Extract the [x, y] coordinate from the center of the cell holding the provided text.  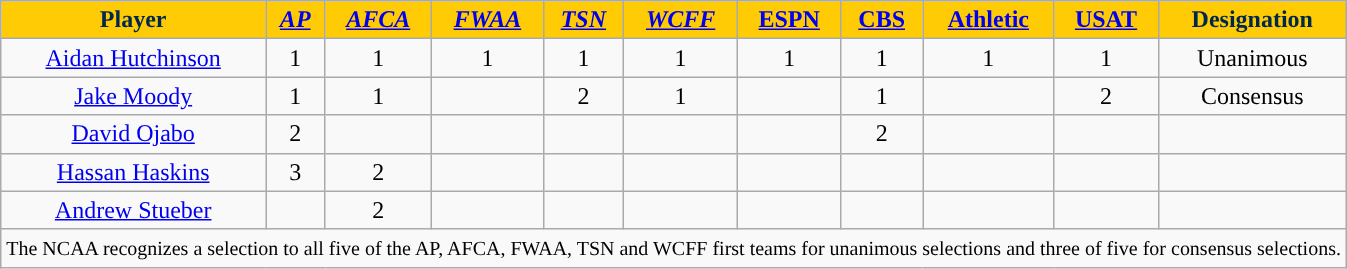
Jake Moody [134, 96]
Designation [1252, 20]
Athletic [988, 20]
AFCA [378, 20]
Unanimous [1252, 58]
TSN [583, 20]
WCFF [680, 20]
Hassan Haskins [134, 172]
David Ojabo [134, 134]
Consensus [1252, 96]
3 [296, 172]
ESPN [790, 20]
Player [134, 20]
CBS [882, 20]
USAT [1106, 20]
AP [296, 20]
Andrew Stueber [134, 210]
FWAA [488, 20]
Aidan Hutchinson [134, 58]
